Scan for the cell matching the given text and deliver its [x, y] coordinate at center. 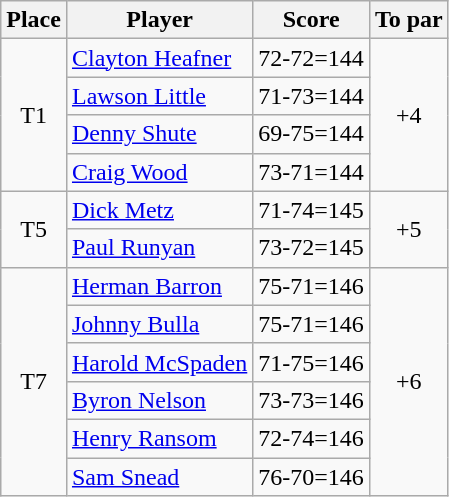
Place [34, 20]
T7 [34, 381]
76-70=146 [312, 477]
Sam Snead [159, 477]
Harold McSpaden [159, 362]
Player [159, 20]
Paul Runyan [159, 248]
72-74=146 [312, 438]
Herman Barron [159, 286]
73-72=145 [312, 248]
73-71=144 [312, 172]
Dick Metz [159, 210]
+5 [408, 229]
Score [312, 20]
71-75=146 [312, 362]
+6 [408, 381]
To par [408, 20]
71-74=145 [312, 210]
Johnny Bulla [159, 324]
Clayton Heafner [159, 58]
Henry Ransom [159, 438]
+4 [408, 115]
73-73=146 [312, 400]
Lawson Little [159, 96]
72-72=144 [312, 58]
Byron Nelson [159, 400]
Craig Wood [159, 172]
69-75=144 [312, 134]
Denny Shute [159, 134]
71-73=144 [312, 96]
T1 [34, 115]
T5 [34, 229]
